Return the [x, y] coordinate for the center point of the cell that contains the specified text.  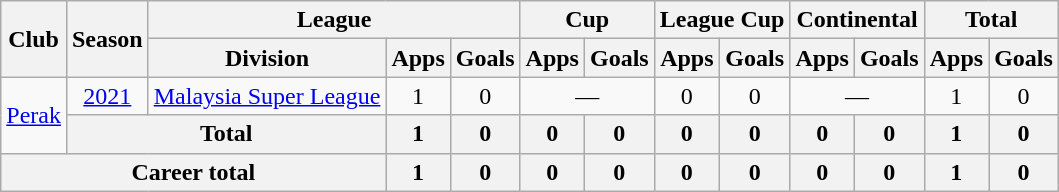
Division [267, 58]
Malaysia Super League [267, 96]
League [334, 20]
Season [107, 39]
Perak [34, 115]
Career total [194, 172]
Continental [857, 20]
2021 [107, 96]
Club [34, 39]
Cup [587, 20]
League Cup [722, 20]
